Capture the cell that displays the provided text and extract its (X, Y) central coordinate. 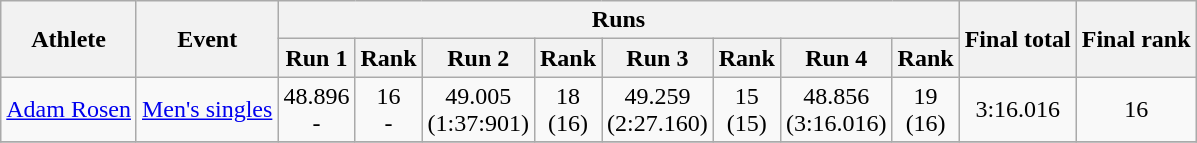
Run 4 (836, 58)
49.005 (1:37:901) (478, 110)
48.856 (3:16.016) (836, 110)
16 (1136, 110)
Run 3 (658, 58)
16 - (388, 110)
15 (15) (746, 110)
18 (16) (568, 110)
Athlete (69, 39)
Final rank (1136, 39)
19 (16) (926, 110)
Runs (618, 20)
Final total (1018, 39)
Event (206, 39)
48.896 - (316, 110)
Run 2 (478, 58)
Run 1 (316, 58)
49.259 (2:27.160) (658, 110)
3:16.016 (1018, 110)
Men's singles (206, 110)
Adam Rosen (69, 110)
